Pinpoint the cell where the given text exists, returning its (x, y) midpoint coordinate. 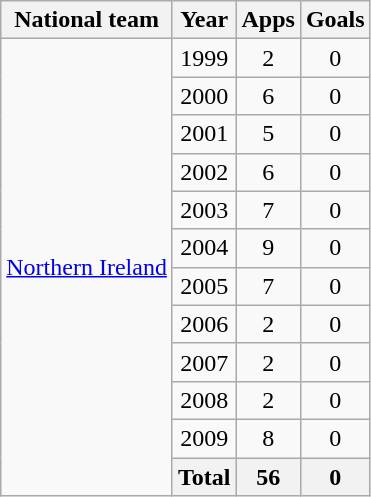
56 (268, 477)
2003 (204, 210)
9 (268, 248)
Northern Ireland (87, 268)
2002 (204, 172)
2005 (204, 286)
8 (268, 438)
2007 (204, 362)
2001 (204, 134)
2008 (204, 400)
2000 (204, 96)
Year (204, 20)
Goals (335, 20)
2006 (204, 324)
5 (268, 134)
National team (87, 20)
Apps (268, 20)
2009 (204, 438)
1999 (204, 58)
Total (204, 477)
2004 (204, 248)
